For the text-containing cell, return its midpoint in (X, Y) coordinate format. 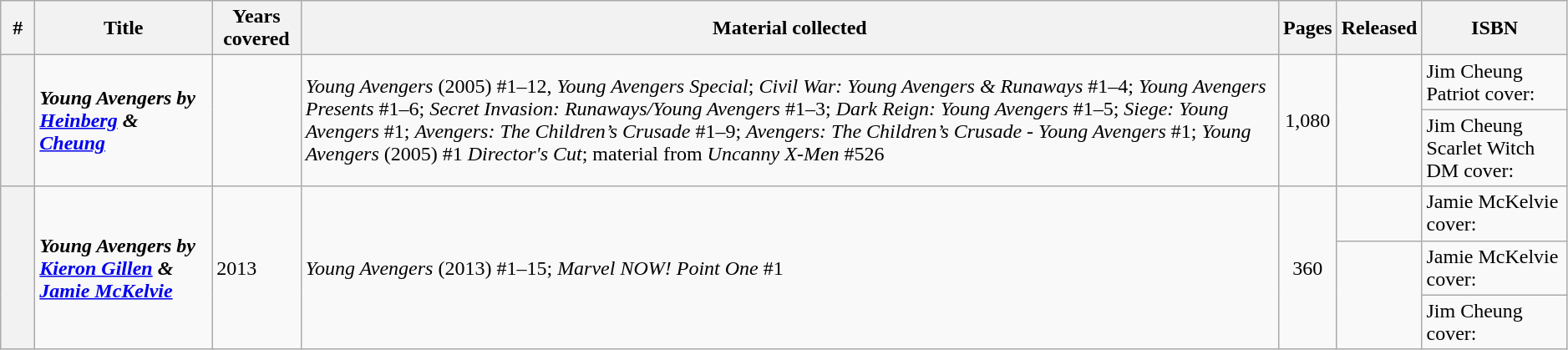
# (18, 28)
Released (1379, 28)
Young Avengers by Heinberg & Cheung (124, 120)
Jim Cheung Patriot cover: (1494, 82)
2013 (257, 267)
Jim Cheung cover: (1494, 322)
Years covered (257, 28)
Material collected (789, 28)
Pages (1308, 28)
360 (1308, 267)
Young Avengers by Kieron Gillen & Jamie McKelvie (124, 267)
Title (124, 28)
ISBN (1494, 28)
Young Avengers (2013) #1–15; Marvel NOW! Point One #1 (789, 267)
Jim Cheung Scarlet Witch DM cover: (1494, 148)
1,080 (1308, 120)
